For the text-containing cell, return its midpoint in (x, y) coordinate format. 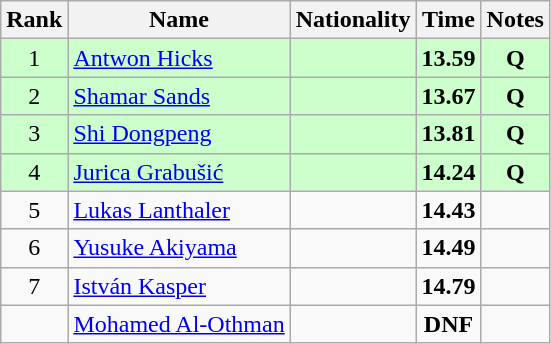
2 (34, 96)
Rank (34, 20)
Yusuke Akiyama (179, 248)
1 (34, 58)
Shamar Sands (179, 96)
Time (448, 20)
Antwon Hicks (179, 58)
14.24 (448, 172)
14.43 (448, 210)
Shi Dongpeng (179, 134)
13.59 (448, 58)
14.79 (448, 286)
Name (179, 20)
5 (34, 210)
Nationality (353, 20)
7 (34, 286)
14.49 (448, 248)
4 (34, 172)
13.67 (448, 96)
13.81 (448, 134)
Jurica Grabušić (179, 172)
Notes (515, 20)
3 (34, 134)
6 (34, 248)
Lukas Lanthaler (179, 210)
Mohamed Al-Othman (179, 324)
DNF (448, 324)
István Kasper (179, 286)
